Output the (X, Y) coordinate of the center of the cell containing the given text.  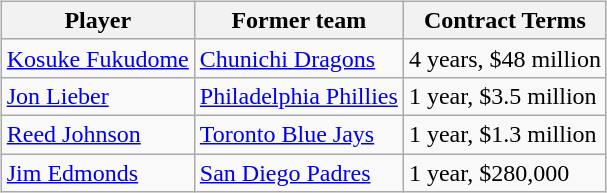
Reed Johnson (98, 134)
Kosuke Fukudome (98, 58)
Contract Terms (504, 20)
Jim Edmonds (98, 173)
Chunichi Dragons (298, 58)
Philadelphia Phillies (298, 96)
1 year, $1.3 million (504, 134)
Toronto Blue Jays (298, 134)
1 year, $3.5 million (504, 96)
San Diego Padres (298, 173)
Player (98, 20)
Jon Lieber (98, 96)
Former team (298, 20)
1 year, $280,000 (504, 173)
4 years, $48 million (504, 58)
